Pinpoint the cell where the given text exists, returning its (X, Y) midpoint coordinate. 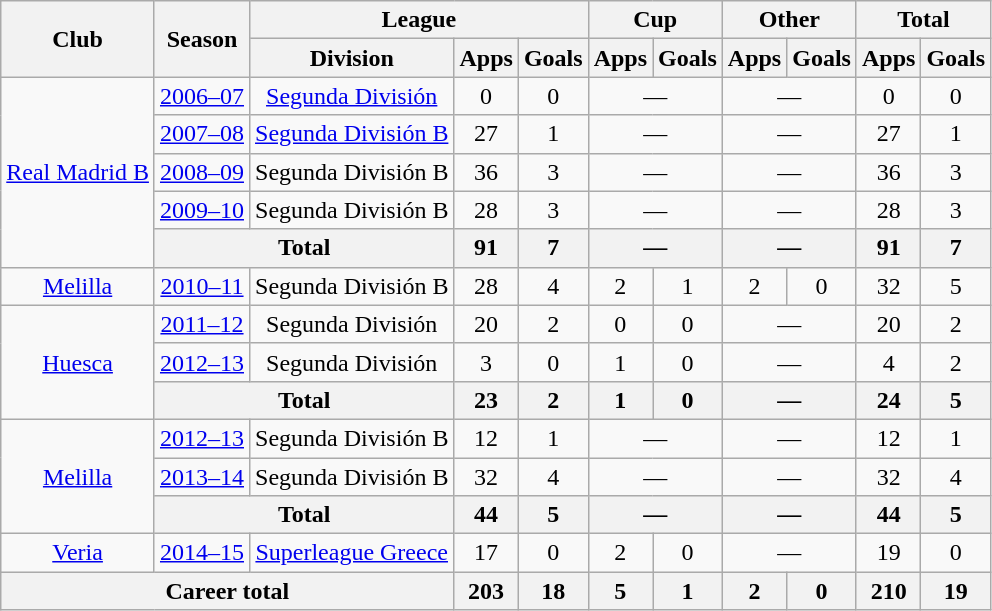
23 (486, 400)
Club (78, 39)
2009–10 (202, 210)
2008–09 (202, 172)
Division (352, 58)
Real Madrid B (78, 172)
2011–12 (202, 324)
210 (888, 591)
24 (888, 400)
Season (202, 39)
17 (486, 553)
2013–14 (202, 477)
Superleague Greece (352, 553)
Veria (78, 553)
Other (789, 20)
2014–15 (202, 553)
18 (553, 591)
203 (486, 591)
Huesca (78, 362)
League (420, 20)
Career total (228, 591)
2010–11 (202, 286)
2007–08 (202, 134)
Cup (655, 20)
2006–07 (202, 96)
